Provide the [X, Y] coordinate of the cell's center where the given text is located.  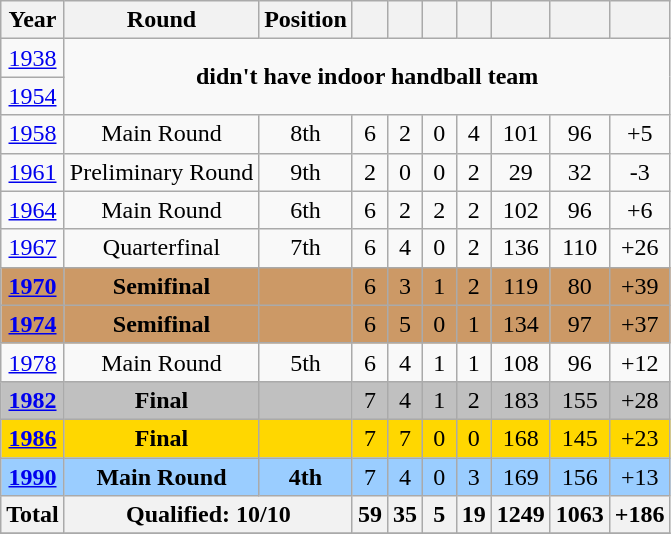
1063 [580, 515]
5th [306, 362]
+12 [640, 362]
1982 [33, 400]
9th [306, 172]
97 [580, 324]
35 [404, 515]
Quarterfinal [161, 248]
59 [370, 515]
1990 [33, 477]
6th [306, 210]
110 [580, 248]
155 [580, 400]
136 [520, 248]
1964 [33, 210]
169 [520, 477]
1249 [520, 515]
+13 [640, 477]
7th [306, 248]
29 [520, 172]
1958 [33, 134]
1986 [33, 438]
1978 [33, 362]
134 [520, 324]
4th [306, 477]
+186 [640, 515]
183 [520, 400]
Total [33, 515]
+6 [640, 210]
Preliminary Round [161, 172]
Round [161, 20]
+37 [640, 324]
102 [520, 210]
101 [520, 134]
+5 [640, 134]
145 [580, 438]
Position [306, 20]
32 [580, 172]
+39 [640, 286]
8th [306, 134]
didn't have indoor handball team [367, 77]
1974 [33, 324]
Qualified: 10/10 [208, 515]
1961 [33, 172]
1938 [33, 58]
168 [520, 438]
108 [520, 362]
19 [474, 515]
-3 [640, 172]
80 [580, 286]
+28 [640, 400]
+23 [640, 438]
+26 [640, 248]
119 [520, 286]
1970 [33, 286]
1954 [33, 96]
Year [33, 20]
1967 [33, 248]
156 [580, 477]
